Search for the cell housing the specified text and yield its [x, y] center coordinate. 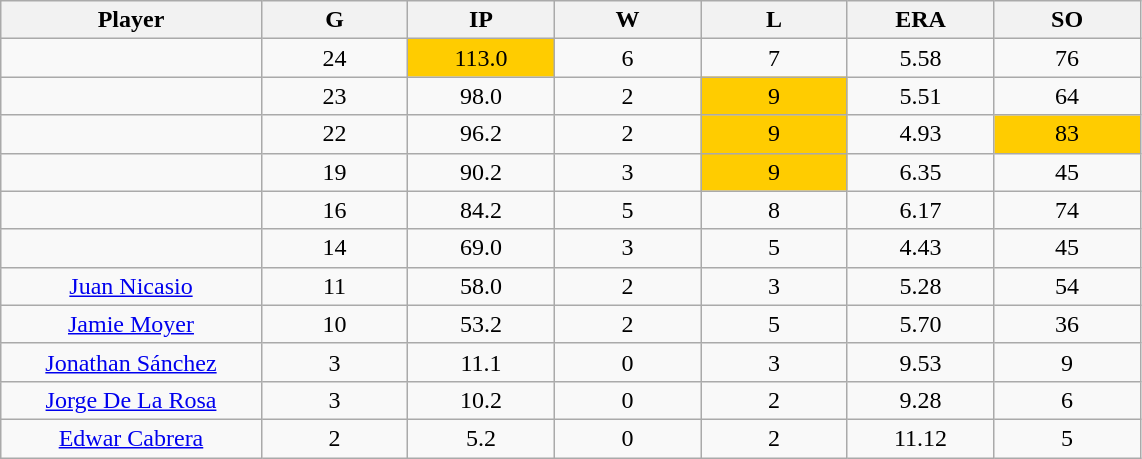
10 [334, 324]
5.28 [920, 286]
Jorge De La Rosa [131, 400]
ERA [920, 20]
54 [1068, 286]
Edwar Cabrera [131, 438]
G [334, 20]
76 [1068, 58]
4.43 [920, 248]
113.0 [482, 58]
74 [1068, 210]
Jamie Moyer [131, 324]
11.12 [920, 438]
64 [1068, 96]
6.17 [920, 210]
L [774, 20]
9.28 [920, 400]
5.2 [482, 438]
83 [1068, 134]
36 [1068, 324]
7 [774, 58]
Jonathan Sánchez [131, 362]
11 [334, 286]
69.0 [482, 248]
11.1 [482, 362]
Player [131, 20]
98.0 [482, 96]
22 [334, 134]
6.35 [920, 172]
24 [334, 58]
4.93 [920, 134]
19 [334, 172]
5.70 [920, 324]
SO [1068, 20]
9.53 [920, 362]
IP [482, 20]
90.2 [482, 172]
53.2 [482, 324]
14 [334, 248]
58.0 [482, 286]
10.2 [482, 400]
5.51 [920, 96]
96.2 [482, 134]
Juan Nicasio [131, 286]
8 [774, 210]
16 [334, 210]
5.58 [920, 58]
W [628, 20]
84.2 [482, 210]
23 [334, 96]
